Extract the [x, y] coordinate from the center of the cell holding the provided text.  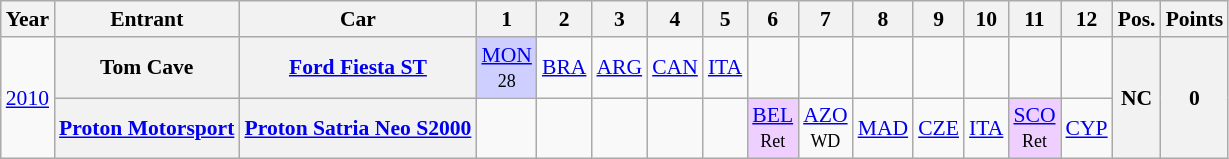
Pos. [1137, 19]
Proton Satria Neo S2000 [358, 128]
11 [1034, 19]
BRA [564, 68]
1 [506, 19]
2010 [28, 98]
Car [358, 19]
NC [1137, 98]
4 [675, 19]
3 [619, 19]
9 [938, 19]
Tom Cave [146, 68]
BELRet [772, 128]
10 [986, 19]
ARG [619, 68]
Proton Motorsport [146, 128]
AZOWD [825, 128]
CYP [1087, 128]
0 [1195, 98]
6 [772, 19]
CZE [938, 128]
Ford Fiesta ST [358, 68]
CAN [675, 68]
Year [28, 19]
MAD [884, 128]
Points [1195, 19]
Entrant [146, 19]
SCORet [1034, 128]
MON28 [506, 68]
7 [825, 19]
2 [564, 19]
12 [1087, 19]
8 [884, 19]
5 [725, 19]
